Return the (X, Y) coordinate for the center point of the cell that contains the specified text.  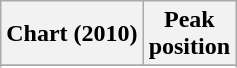
Peakposition (189, 34)
Chart (2010) (72, 34)
